Extract the [X, Y] coordinate from the center of the cell holding the provided text.  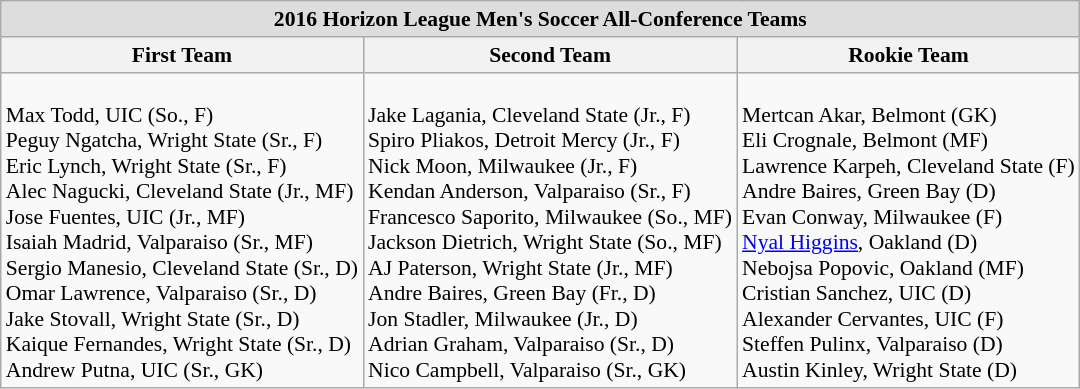
Second Team [550, 55]
Rookie Team [908, 55]
2016 Horizon League Men's Soccer All-Conference Teams [540, 19]
First Team [182, 55]
